Detect which cell encompasses the target text, then output its (X, Y) center coordinate. 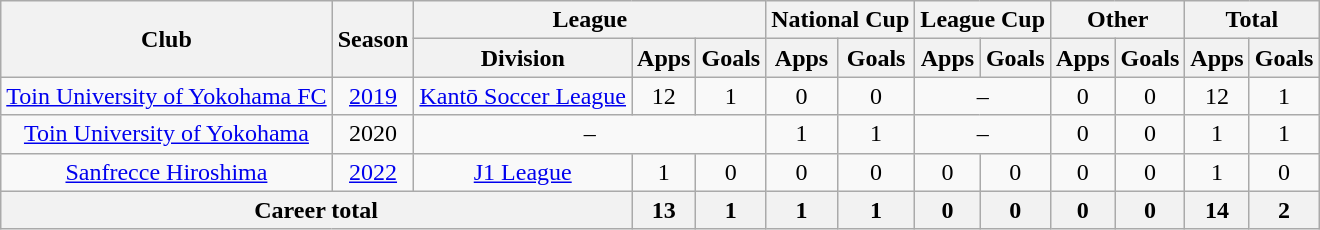
Sanfrecce Hiroshima (166, 172)
Kantō Soccer League (523, 96)
2 (1284, 210)
Total (1252, 20)
Club (166, 39)
Division (523, 58)
League (590, 20)
13 (664, 210)
National Cup (840, 20)
Toin University of Yokohama FC (166, 96)
14 (1217, 210)
Toin University of Yokohama (166, 134)
2019 (373, 96)
Career total (316, 210)
J1 League (523, 172)
2022 (373, 172)
League Cup (983, 20)
Other (1118, 20)
2020 (373, 134)
Season (373, 39)
